Identify which cell holds the provided text, then report its (x, y) central coordinate. 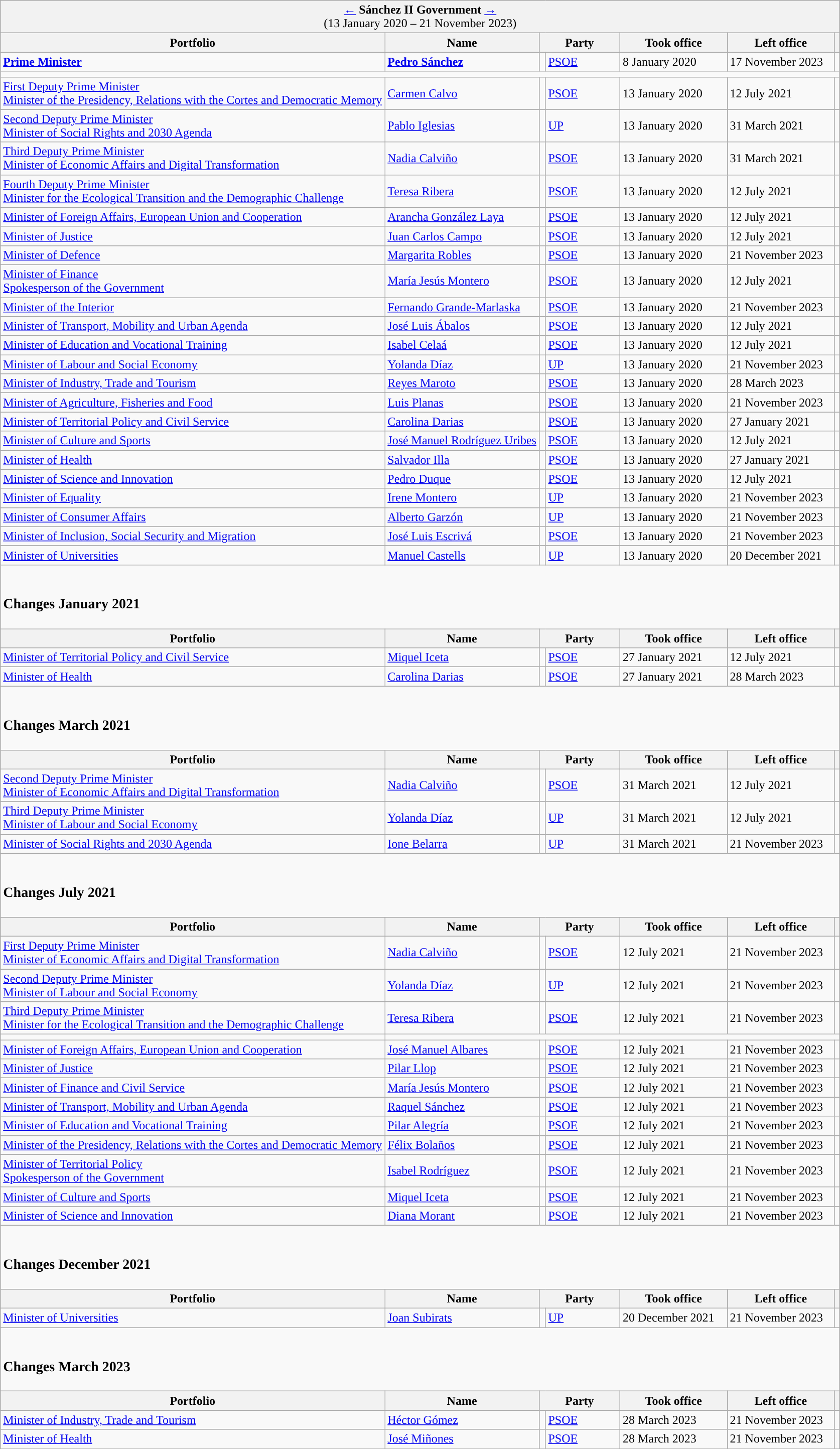
Isabel Celaá (462, 345)
Raquel Sánchez (462, 1107)
Irene Montero (462, 498)
Changes December 2021 (421, 1257)
Changes January 2021 (421, 596)
Reyes Maroto (462, 383)
Minister of Defence (193, 255)
Salvador Illa (462, 460)
Pedro Duque (462, 479)
Isabel Rodríguez (462, 1170)
Luis Planas (462, 403)
Second Deputy Prime MinisterMinister of Labour and Social Economy (193, 986)
José Luis Ábalos (462, 326)
Third Deputy Prime MinisterMinister of Economic Affairs and Digital Transformation (193, 159)
Minister of Social Rights and 2030 Agenda (193, 844)
Diana Morant (462, 1216)
Ione Belarra (462, 844)
Third Deputy Prime MinisterMinister of Labour and Social Economy (193, 818)
Minister of Equality (193, 498)
Minister of the Interior (193, 307)
Carmen Calvo (462, 93)
Pilar Alegría (462, 1126)
Minister of the Presidency, Relations with the Cortes and Democratic Memory (193, 1145)
Pilar Llop (462, 1069)
Manuel Castells (462, 555)
Minister of Consumer Affairs (193, 517)
Minister of FinanceSpokesperson of the Government (193, 281)
Pablo Iglesias (462, 125)
Minister of Agriculture, Fisheries and Food (193, 403)
Félix Bolaños (462, 1145)
First Deputy Prime MinisterMinister of Economic Affairs and Digital Transformation (193, 953)
Margarita Robles (462, 255)
Minister of Territorial PolicySpokesperson of the Government (193, 1170)
Third Deputy Prime MinisterMinister for the Ecological Transition and the Demographic Challenge (193, 1018)
Minister of Labour and Social Economy (193, 364)
Alberto Garzón (462, 517)
17 November 2023 (781, 62)
Joan Subirats (462, 1318)
Prime Minister (193, 62)
Pedro Sánchez (462, 62)
Fourth Deputy Prime MinisterMinister for the Ecological Transition and the Demographic Challenge (193, 191)
José Miñones (462, 1439)
José Luis Escrivá (462, 536)
← Sánchez II Government →(13 January 2020 – 21 November 2023) (421, 17)
First Deputy Prime MinisterMinister of the Presidency, Relations with the Cortes and Democratic Memory (193, 93)
Changes March 2021 (421, 718)
Changes March 2023 (421, 1359)
José Manuel Rodríguez Uribes (462, 441)
Juan Carlos Campo (462, 236)
Minister of Finance and Civil Service (193, 1088)
Second Deputy Prime MinisterMinister of Social Rights and 2030 Agenda (193, 125)
Héctor Gómez (462, 1420)
José Manuel Albares (462, 1049)
Second Deputy Prime MinisterMinister of Economic Affairs and Digital Transformation (193, 785)
Minister of Inclusion, Social Security and Migration (193, 536)
Changes July 2021 (421, 885)
Arancha González Laya (462, 217)
8 January 2020 (673, 62)
Fernando Grande-Marlaska (462, 307)
